Determine the (x, y) coordinate at the center of the cell enclosing the given text.  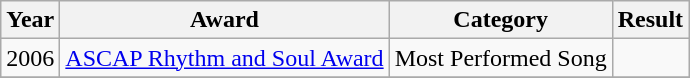
Award (224, 20)
ASCAP Rhythm and Soul Award (224, 58)
Result (650, 20)
Most Performed Song (500, 58)
Year (30, 20)
2006 (30, 58)
Category (500, 20)
